Identify which cell holds the provided text, then report its (X, Y) central coordinate. 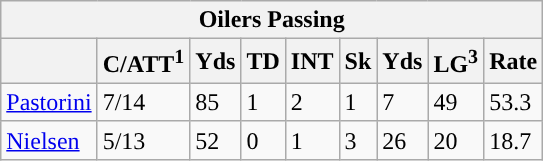
Nielsen (49, 140)
Rate (514, 62)
INT (312, 62)
3 (358, 140)
Oilers Passing (272, 20)
LG3 (456, 62)
49 (456, 102)
7 (402, 102)
53.3 (514, 102)
5/13 (144, 140)
85 (216, 102)
0 (263, 140)
Sk (358, 62)
C/ATT1 (144, 62)
18.7 (514, 140)
Pastorini (49, 102)
7/14 (144, 102)
2 (312, 102)
20 (456, 140)
52 (216, 140)
TD (263, 62)
26 (402, 140)
